Return the [X, Y] coordinate for the center point of the cell that contains the specified text.  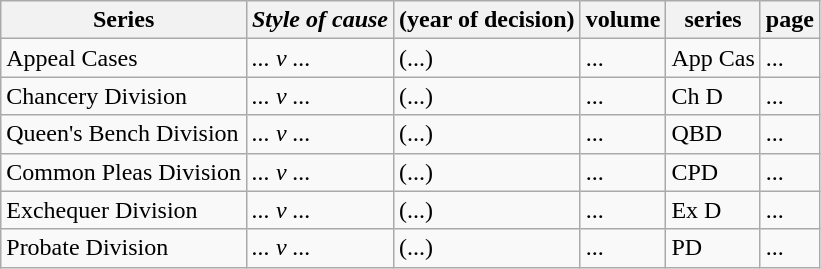
PD [713, 248]
Ex D [713, 210]
CPD [713, 172]
series [713, 20]
Style of cause [320, 20]
Probate Division [124, 248]
(year of decision) [488, 20]
Appeal Cases [124, 58]
QBD [713, 134]
Series [124, 20]
Ch D [713, 96]
Chancery Division [124, 96]
Queen's Bench Division [124, 134]
Exchequer Division [124, 210]
page [790, 20]
App Cas [713, 58]
volume [623, 20]
Common Pleas Division [124, 172]
